Determine the [X, Y] coordinate at the center of the cell enclosing the given text.  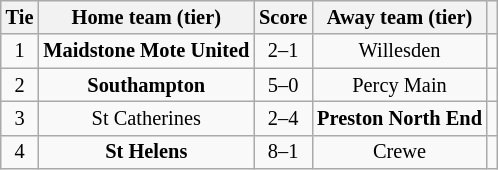
Score [283, 17]
Crewe [400, 152]
Home team (tier) [146, 17]
1 [20, 51]
Tie [20, 17]
Maidstone Mote United [146, 51]
5–0 [283, 85]
Willesden [400, 51]
Southampton [146, 85]
Percy Main [400, 85]
4 [20, 152]
St Catherines [146, 118]
2 [20, 85]
2–1 [283, 51]
Away team (tier) [400, 17]
3 [20, 118]
8–1 [283, 152]
Preston North End [400, 118]
2–4 [283, 118]
St Helens [146, 152]
